From the cell containing the given text, extract its center point as [X, Y] coordinate. 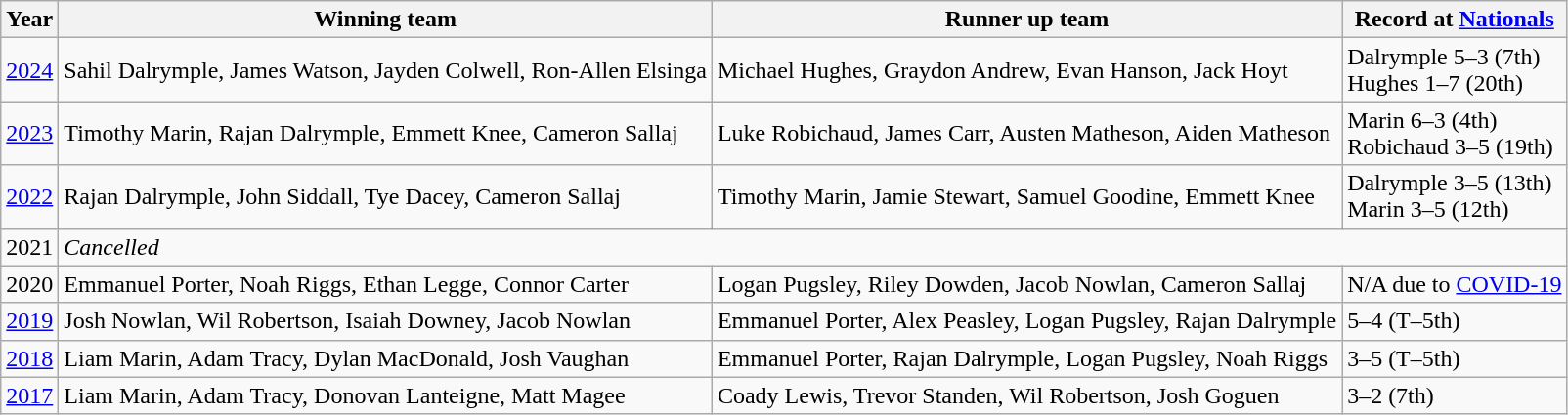
Rajan Dalrymple, John Siddall, Tye Dacey, Cameron Sallaj [385, 197]
Marin 6–3 (4th) Robichaud 3–5 (19th) [1455, 133]
2024 [29, 70]
5–4 (T–5th) [1455, 321]
Dalrymple 3–5 (13th) Marin 3–5 (12th) [1455, 197]
Timothy Marin, Rajan Dalrymple, Emmett Knee, Cameron Sallaj [385, 133]
Sahil Dalrymple, James Watson, Jayden Colwell, Ron-Allen Elsinga [385, 70]
Cancelled [813, 247]
Luke Robichaud, James Carr, Austen Matheson, Aiden Matheson [1026, 133]
Emmanuel Porter, Rajan Dalrymple, Logan Pugsley, Noah Riggs [1026, 358]
Emmanuel Porter, Alex Peasley, Logan Pugsley, Rajan Dalrymple [1026, 321]
Year [29, 20]
Liam Marin, Adam Tracy, Donovan Lanteigne, Matt Magee [385, 395]
Josh Nowlan, Wil Robertson, Isaiah Downey, Jacob Nowlan [385, 321]
2018 [29, 358]
2022 [29, 197]
2021 [29, 247]
3–5 (T–5th) [1455, 358]
Logan Pugsley, Riley Dowden, Jacob Nowlan, Cameron Sallaj [1026, 284]
Emmanuel Porter, Noah Riggs, Ethan Legge, Connor Carter [385, 284]
N/A due to COVID-19 [1455, 284]
2020 [29, 284]
Timothy Marin, Jamie Stewart, Samuel Goodine, Emmett Knee [1026, 197]
2017 [29, 395]
Coady Lewis, Trevor Standen, Wil Robertson, Josh Goguen [1026, 395]
3–2 (7th) [1455, 395]
2019 [29, 321]
2023 [29, 133]
Liam Marin, Adam Tracy, Dylan MacDonald, Josh Vaughan [385, 358]
Winning team [385, 20]
Michael Hughes, Graydon Andrew, Evan Hanson, Jack Hoyt [1026, 70]
Dalrymple 5–3 (7th) Hughes 1–7 (20th) [1455, 70]
Runner up team [1026, 20]
Record at Nationals [1455, 20]
